Determine the (x, y) coordinate at the center of the cell enclosing the given text.  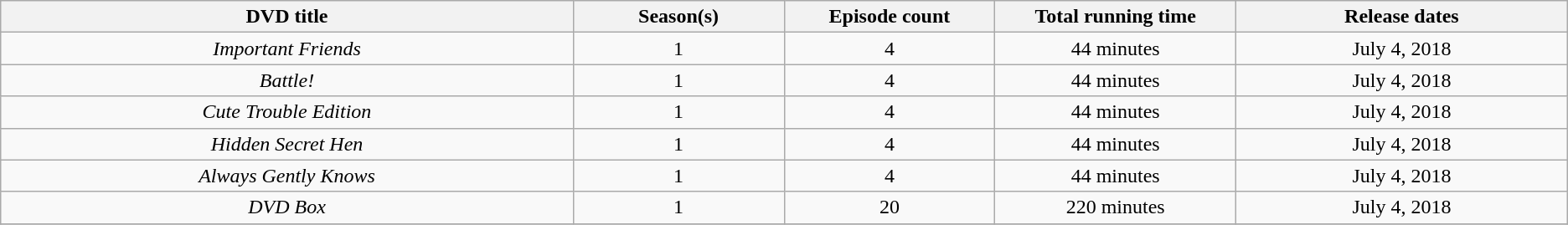
Important Friends (286, 49)
Cute Trouble Edition (286, 112)
20 (890, 207)
Season(s) (678, 17)
Episode count (890, 17)
Release dates (1402, 17)
Hidden Secret Hen (286, 144)
220 minutes (1116, 207)
Total running time (1116, 17)
Battle! (286, 80)
DVD title (286, 17)
DVD Box (286, 207)
Always Gently Knows (286, 176)
